Locate the cell with the specified text and output its [x, y] center coordinate. 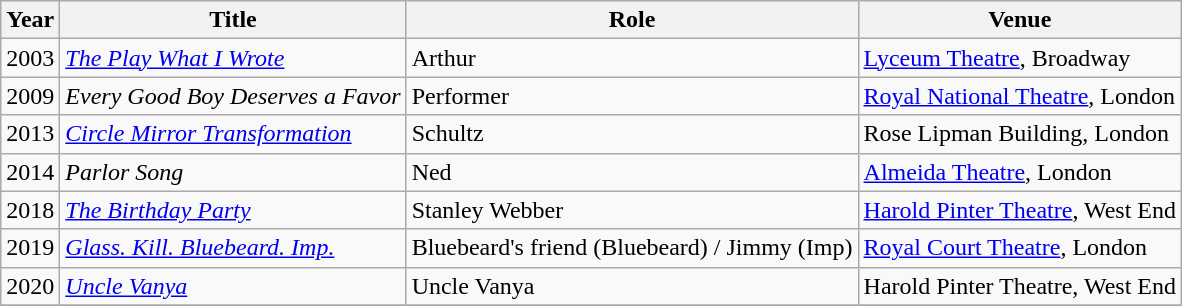
2020 [30, 286]
2018 [30, 210]
Lyceum Theatre, Broadway [1020, 58]
2013 [30, 134]
Stanley Webber [632, 210]
Almeida Theatre, London [1020, 172]
Royal Court Theatre, London [1020, 248]
Royal National Theatre, London [1020, 96]
Parlor Song [233, 172]
Year [30, 20]
Schultz [632, 134]
2009 [30, 96]
Title [233, 20]
Rose Lipman Building, London [1020, 134]
2014 [30, 172]
The Birthday Party [233, 210]
Venue [1020, 20]
Bluebeard's friend (Bluebeard) / Jimmy (Imp) [632, 248]
The Play What I Wrote [233, 58]
Arthur [632, 58]
2003 [30, 58]
Role [632, 20]
Every Good Boy Deserves a Favor [233, 96]
2019 [30, 248]
Glass. Kill. Bluebeard. Imp. [233, 248]
Circle Mirror Transformation [233, 134]
Ned [632, 172]
Performer [632, 96]
